Determine the [X, Y] coordinate at the center of the cell enclosing the given text.  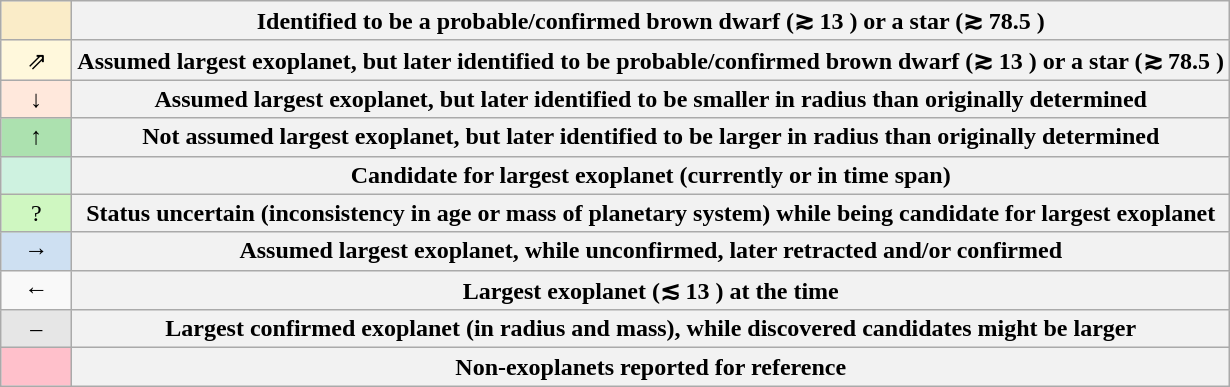
↓ [36, 99]
Not assumed largest exoplanet, but later identified to be larger in radius than originally determined [651, 137]
Identified to be a probable/confirmed brown dwarf (≳ 13 ) or a star (≳ 78.5 ) [651, 21]
Status uncertain (inconsistency in age or mass of planetary system) while being candidate for largest exoplanet [651, 213]
→ [36, 251]
Largest confirmed exoplanet (in radius and mass), while discovered candidates might be larger [651, 329]
⇗ [36, 60]
↑ [36, 137]
← [36, 290]
Assumed largest exoplanet, but later identified to be probable/confirmed brown dwarf (≳ 13 ) or a star (≳ 78.5 ) [651, 60]
? [36, 213]
Largest exoplanet (≲ 13 ) at the time [651, 290]
Assumed largest exoplanet, while unconfirmed, later retracted and/or confirmed [651, 251]
Non-exoplanets reported for reference [651, 367]
Assumed largest exoplanet, but later identified to be smaller in radius than originally determined [651, 99]
Candidate for largest exoplanet (currently or in time span) [651, 175]
– [36, 329]
